Determine the [X, Y] coordinate at the center of the cell enclosing the given text.  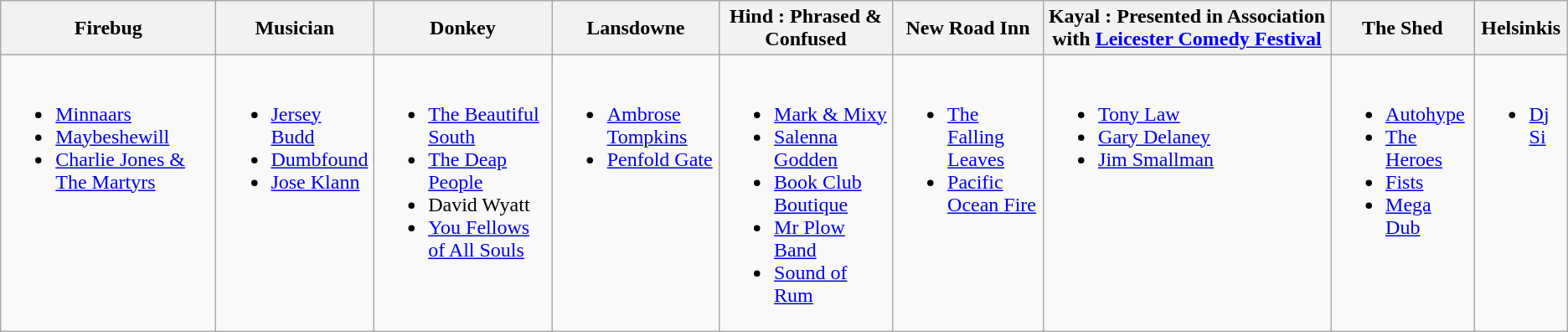
The Falling LeavesPacific Ocean Fire [968, 193]
Lansdowne [635, 29]
New Road Inn [968, 29]
Hind : Phrased & Confused [806, 29]
Helsinkis [1521, 29]
Kayal : Presented in Association with Leicester Comedy Festival [1188, 29]
Dj Si [1521, 193]
Musician [295, 29]
Jersey BuddDumbfoundJose Klann [295, 193]
The Beautiful SouthThe Deap PeopleDavid WyattYou Fellows of All Souls [463, 193]
Mark & MixySalenna GoddenBook Club BoutiqueMr Plow BandSound of Rum [806, 193]
Tony LawGary DelaneyJim Smallman [1188, 193]
MinnaarsMaybeshewillCharlie Jones & The Martyrs [109, 193]
The Shed [1403, 29]
Donkey [463, 29]
Ambrose TompkinsPenfold Gate [635, 193]
Firebug [109, 29]
AutohypeThe HeroesFistsMega Dub [1403, 193]
